Provide the (X, Y) coordinate of the cell's center where the given text is located.  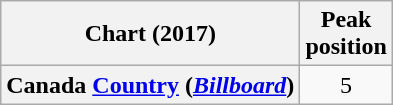
Chart (2017) (150, 34)
Canada Country (Billboard) (150, 85)
Peak position (346, 34)
5 (346, 85)
